Provide the [x, y] coordinate of the cell's center where the given text is located.  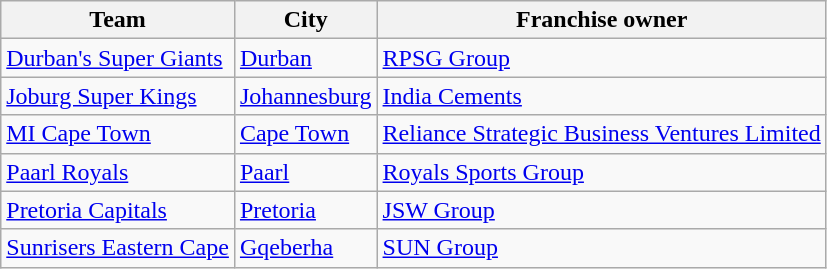
India Cements [602, 96]
SUN Group [602, 248]
Pretoria Capitals [118, 210]
Gqeberha [306, 248]
Durban [306, 58]
Reliance Strategic Business Ventures Limited [602, 134]
MI Cape Town [118, 134]
Johannesburg [306, 96]
Durban's Super Giants [118, 58]
Sunrisers Eastern Cape [118, 248]
RPSG Group [602, 58]
JSW Group [602, 210]
Pretoria [306, 210]
Joburg Super Kings [118, 96]
Royals Sports Group [602, 172]
Cape Town [306, 134]
Paarl [306, 172]
Franchise owner [602, 20]
City [306, 20]
Team [118, 20]
Paarl Royals [118, 172]
